Capture the cell that displays the provided text and extract its [x, y] central coordinate. 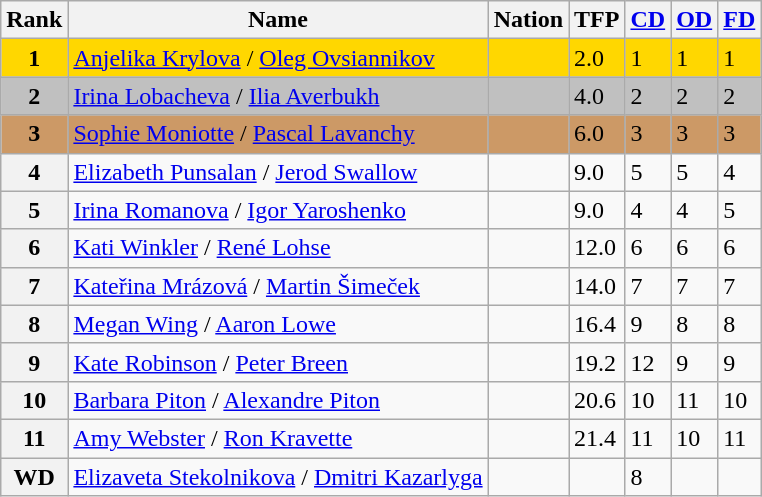
Anjelika Krylova / Oleg Ovsiannikov [278, 58]
Irina Romanova / Igor Yaroshenko [278, 210]
4.0 [597, 96]
12 [648, 362]
21.4 [597, 438]
Elizabeth Punsalan / Jerod Swallow [278, 172]
TFP [597, 20]
19.2 [597, 362]
Sophie Moniotte / Pascal Lavanchy [278, 134]
Nation [528, 20]
12.0 [597, 248]
Amy Webster / Ron Kravette [278, 438]
Kati Winkler / René Lohse [278, 248]
FD [740, 20]
Elizaveta Stekolnikova / Dmitri Kazarlyga [278, 477]
Megan Wing / Aaron Lowe [278, 324]
14.0 [597, 286]
Name [278, 20]
Rank [34, 20]
20.6 [597, 400]
OD [694, 20]
2.0 [597, 58]
16.4 [597, 324]
Irina Lobacheva / Ilia Averbukh [278, 96]
WD [34, 477]
CD [648, 20]
Kateřina Mrázová / Martin Šimeček [278, 286]
Kate Robinson / Peter Breen [278, 362]
Barbara Piton / Alexandre Piton [278, 400]
6.0 [597, 134]
